Determine the [x, y] coordinate at the center of the cell enclosing the given text.  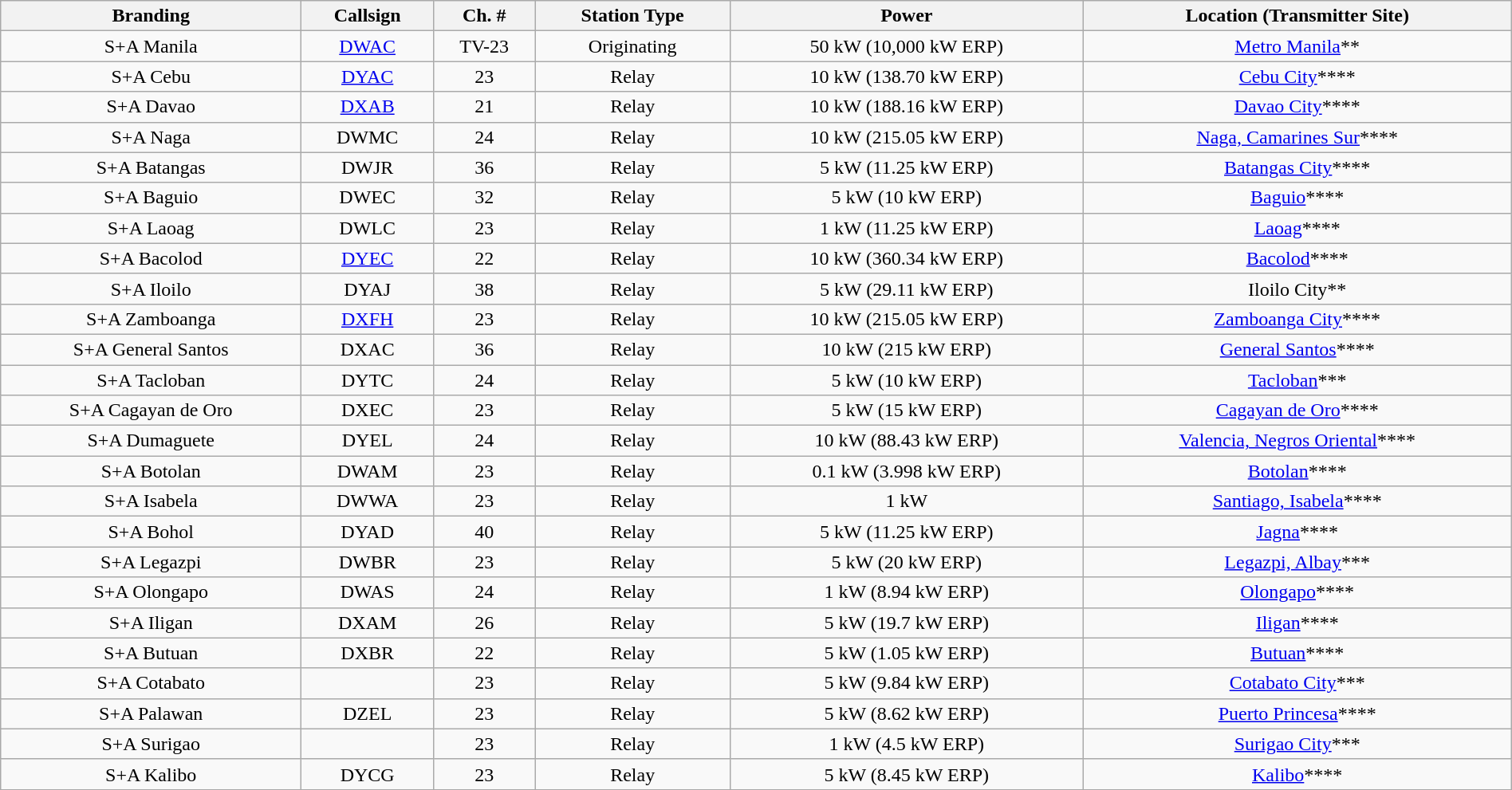
0.1 kW (3.998 kW ERP) [908, 471]
S+A Bohol [152, 532]
1 kW (11.25 kW ERP) [908, 228]
DXEC [368, 411]
38 [485, 289]
Legazpi, Albay*** [1297, 562]
S+A Isabela [152, 501]
Baguio**** [1297, 198]
10 kW (188.16 kW ERP) [908, 107]
Puerto Princesa**** [1297, 713]
26 [485, 623]
S+A Manila [152, 46]
S+A Baguio [152, 198]
5 kW (8.62 kW ERP) [908, 713]
Jagna**** [1297, 532]
1 kW (8.94 kW ERP) [908, 592]
S+A Iligan [152, 623]
DYEC [368, 258]
S+A Butuan [152, 653]
Davao City**** [1297, 107]
Originating [633, 46]
DWJR [368, 167]
DWAC [368, 46]
10 kW (138.70 kW ERP) [908, 77]
Location (Transmitter Site) [1297, 16]
Tacloban*** [1297, 380]
Batangas City**** [1297, 167]
S+A Surigao [152, 744]
DWAS [368, 592]
50 kW (10,000 kW ERP) [908, 46]
DXAM [368, 623]
Kalibo**** [1297, 774]
S+A Iloilo [152, 289]
S+A Bacolod [152, 258]
DWMC [368, 137]
Butuan**** [1297, 653]
Callsign [368, 16]
S+A Batangas [152, 167]
S+A Zamboanga [152, 319]
DZEL [368, 713]
Metro Manila** [1297, 46]
Power [908, 16]
10 kW (360.34 kW ERP) [908, 258]
DYAD [368, 532]
Iloilo City** [1297, 289]
Botolan**** [1297, 471]
S+A Tacloban [152, 380]
5 kW (29.11 kW ERP) [908, 289]
Cagayan de Oro**** [1297, 411]
5 kW (20 kW ERP) [908, 562]
General Santos**** [1297, 349]
Ch. # [485, 16]
DWAM [368, 471]
DXAB [368, 107]
10 kW (88.43 kW ERP) [908, 441]
Olongapo**** [1297, 592]
Cotabato City*** [1297, 683]
DYAC [368, 77]
DXBR [368, 653]
Zamboanga City**** [1297, 319]
S+A Naga [152, 137]
DWWA [368, 501]
S+A Cotabato [152, 683]
DYTC [368, 380]
5 kW (19.7 kW ERP) [908, 623]
DYEL [368, 441]
1 kW (4.5 kW ERP) [908, 744]
DWLC [368, 228]
Naga, Camarines Sur**** [1297, 137]
Santiago, Isabela**** [1297, 501]
S+A Kalibo [152, 774]
S+A Legazpi [152, 562]
Laoag**** [1297, 228]
S+A Palawan [152, 713]
1 kW [908, 501]
TV-23 [485, 46]
Valencia, Negros Oriental**** [1297, 441]
40 [485, 532]
DYAJ [368, 289]
DYCG [368, 774]
Branding [152, 16]
DXFH [368, 319]
10 kW (215 kW ERP) [908, 349]
5 kW (8.45 kW ERP) [908, 774]
S+A Olongapo [152, 592]
Station Type [633, 16]
32 [485, 198]
5 kW (9.84 kW ERP) [908, 683]
S+A Cagayan de Oro [152, 411]
5 kW (15 kW ERP) [908, 411]
S+A General Santos [152, 349]
Iligan**** [1297, 623]
S+A Cebu [152, 77]
DWEC [368, 198]
DXAC [368, 349]
Bacolod**** [1297, 258]
Cebu City**** [1297, 77]
S+A Davao [152, 107]
5 kW (1.05 kW ERP) [908, 653]
S+A Laoag [152, 228]
S+A Botolan [152, 471]
Surigao City*** [1297, 744]
21 [485, 107]
S+A Dumaguete [152, 441]
DWBR [368, 562]
